Detect which cell encompasses the target text, then output its [x, y] center coordinate. 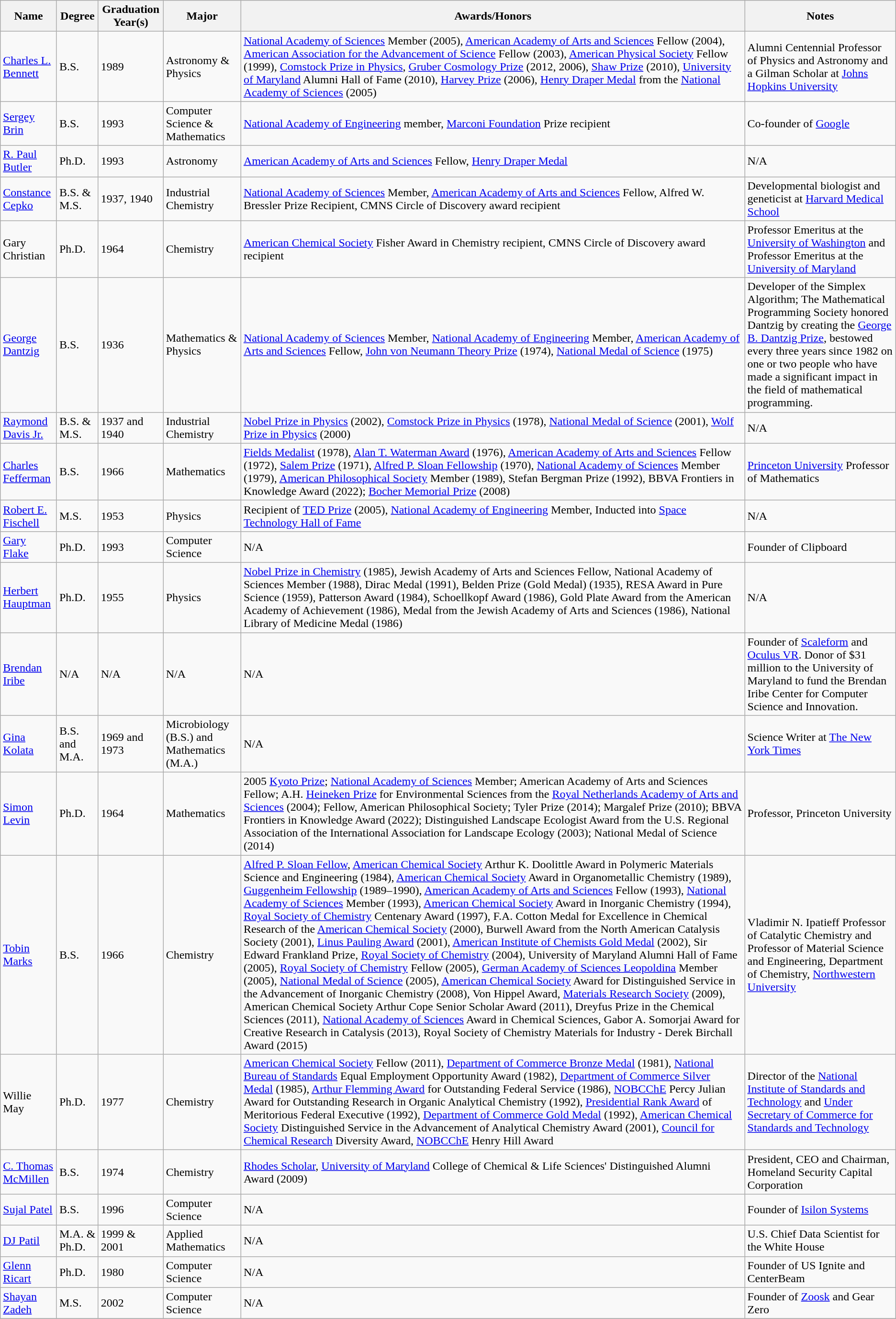
Sujal Patel [29, 1210]
Gary Flake [29, 547]
Nobel Prize in Physics (2002), Comstock Prize in Physics (1978), National Medal of Science (2001), Wolf Prize in Physics (2000) [493, 428]
Raymond Davis Jr. [29, 428]
Gina Kolata [29, 744]
Name [29, 16]
Willie May [29, 1102]
Astronomy & Physics [202, 67]
1980 [131, 1272]
Microbiology (B.S.) and Mathematics (M.A.) [202, 744]
1937 and 1940 [131, 428]
1977 [131, 1102]
M.A. & Ph.D. [78, 1241]
National Academy of Engineering member, Marconi Foundation Prize recipient [493, 123]
Professor Emeritus at the University of Washington and Professor Emeritus at the University of Maryland [820, 249]
Major [202, 16]
2002 [131, 1303]
Astronomy [202, 161]
Founder of Clipboard [820, 547]
1996 [131, 1210]
Sergey Brin [29, 123]
American Academy of Arts and Sciences Fellow, Henry Draper Medal [493, 161]
Degree [78, 16]
1989 [131, 67]
R. Paul Butler [29, 161]
Science Writer at The New York Times [820, 744]
Herbert Hauptman [29, 597]
1969 and 1973 [131, 744]
Awards/Honors [493, 16]
1953 [131, 516]
C. Thomas McMillen [29, 1172]
Founder of Zoosk and Gear Zero [820, 1303]
Simon Levin [29, 814]
1955 [131, 597]
Recipient of TED Prize (2005), National Academy of Engineering Member, Inducted into Space Technology Hall of Fame [493, 516]
Founder of Isilon Systems [820, 1210]
Robert E. Fischell [29, 516]
Princeton University Professor of Mathematics [820, 472]
Charles L. Bennett [29, 67]
Professor, Princeton University [820, 814]
Gary Christian [29, 249]
American Chemical Society Fisher Award in Chemistry recipient, CMNS Circle of Discovery award recipient [493, 249]
Director of the National Institute of Standards and Technology and Under Secretary of Commerce for Standards and Technology [820, 1102]
B.S. and M.A. [78, 744]
Constance Cepko [29, 199]
Rhodes Scholar, University of Maryland College of Chemical & Life Sciences' Distinguished Alumni Award (2009) [493, 1172]
President, CEO and Chairman, Homeland Security Capital Corporation [820, 1172]
1974 [131, 1172]
Computer Science & Mathematics [202, 123]
Graduation Year(s) [131, 16]
Shayan Zadeh [29, 1303]
Tobin Marks [29, 955]
Alumni Centennial Professor of Physics and Astronomy and a Gilman Scholar at Johns Hopkins University [820, 67]
1936 [131, 345]
1999 & 2001 [131, 1241]
DJ Patil [29, 1241]
Founder of US Ignite and CenterBeam [820, 1272]
Co-founder of Google [820, 123]
Applied Mathematics [202, 1241]
George Dantzig [29, 345]
Notes [820, 16]
Developmental biologist and geneticist at Harvard Medical School [820, 199]
Brendan Iribe [29, 674]
Charles Fefferman [29, 472]
U.S. Chief Data Scientist for the White House [820, 1241]
Glenn Ricart [29, 1272]
1937, 1940 [131, 199]
Mathematics & Physics [202, 345]
